Search for the cell housing the specified text and yield its (X, Y) center coordinate. 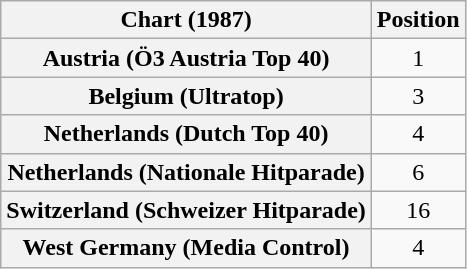
Belgium (Ultratop) (186, 96)
16 (418, 210)
Austria (Ö3 Austria Top 40) (186, 58)
Position (418, 20)
Netherlands (Dutch Top 40) (186, 134)
1 (418, 58)
Chart (1987) (186, 20)
Switzerland (Schweizer Hitparade) (186, 210)
Netherlands (Nationale Hitparade) (186, 172)
West Germany (Media Control) (186, 248)
6 (418, 172)
3 (418, 96)
